Return [x, y] of the center of cell containing provided text 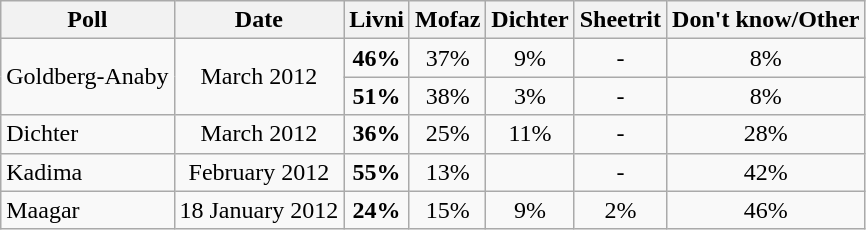
13% [447, 172]
Maagar [88, 210]
25% [447, 134]
15% [447, 210]
51% [377, 96]
Date [259, 20]
Kadima [88, 172]
24% [377, 210]
Poll [88, 20]
Mofaz [447, 20]
28% [766, 134]
55% [377, 172]
38% [447, 96]
Goldberg-Anaby [88, 77]
Sheetrit [620, 20]
2% [620, 210]
Don't know/Other [766, 20]
18 January 2012 [259, 210]
Livni [377, 20]
February 2012 [259, 172]
37% [447, 58]
11% [530, 134]
36% [377, 134]
42% [766, 172]
3% [530, 96]
